Capture the cell that displays the provided text and extract its (x, y) central coordinate. 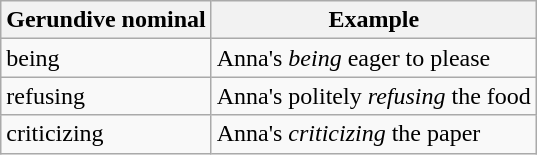
Anna's politely refusing the food (374, 96)
Gerundive nominal (106, 20)
refusing (106, 96)
Anna's criticizing the paper (374, 134)
Anna's being eager to please (374, 58)
Example (374, 20)
criticizing (106, 134)
being (106, 58)
